Scan for the cell matching the given text and deliver its [X, Y] coordinate at center. 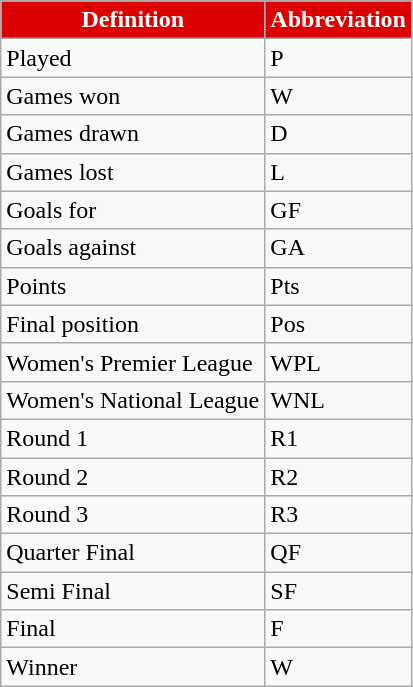
D [338, 134]
Final [133, 629]
L [338, 172]
R3 [338, 515]
Round 2 [133, 477]
Games drawn [133, 134]
R2 [338, 477]
SF [338, 591]
Round 1 [133, 438]
Semi Final [133, 591]
Played [133, 58]
GA [338, 248]
Points [133, 286]
Games won [133, 96]
P [338, 58]
Games lost [133, 172]
Goals for [133, 210]
Definition [133, 20]
Goals against [133, 248]
Final position [133, 324]
WPL [338, 362]
Round 3 [133, 515]
F [338, 629]
Abbreviation [338, 20]
Quarter Final [133, 553]
Women's National League [133, 400]
Women's Premier League [133, 362]
Pos [338, 324]
R1 [338, 438]
GF [338, 210]
WNL [338, 400]
Pts [338, 286]
QF [338, 553]
Winner [133, 667]
